Locate the cell with the specified text and output its (X, Y) center coordinate. 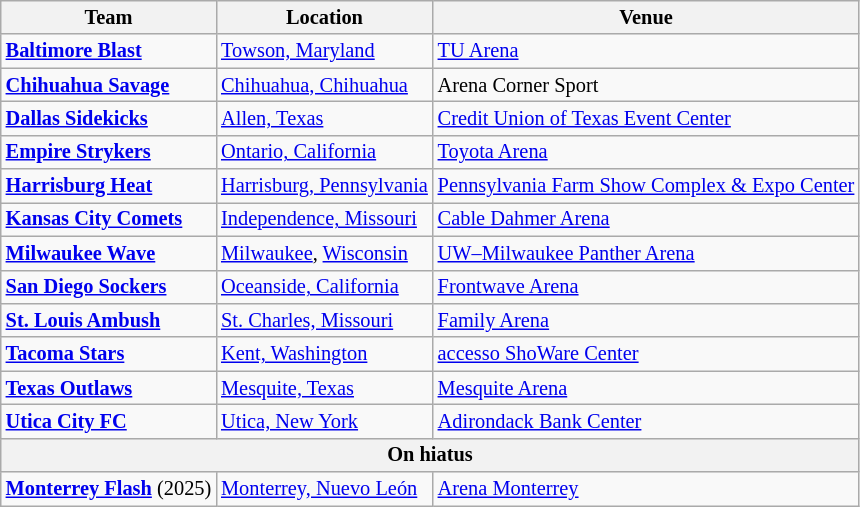
Monterrey Flash (2025) (108, 489)
Harrisburg, Pennsylvania (324, 186)
Frontwave Arena (646, 287)
Texas Outlaws (108, 388)
Mesquite Arena (646, 388)
Adirondack Bank Center (646, 421)
Kent, Washington (324, 354)
Chihuahua Savage (108, 85)
Ontario, California (324, 152)
Independence, Missouri (324, 219)
Kansas City Comets (108, 219)
Mesquite, Texas (324, 388)
Family Arena (646, 320)
Dallas Sidekicks (108, 118)
Credit Union of Texas Event Center (646, 118)
St. Charles, Missouri (324, 320)
Pennsylvania Farm Show Complex & Expo Center (646, 186)
Venue (646, 17)
Arena Corner Sport (646, 85)
Towson, Maryland (324, 51)
Oceanside, California (324, 287)
Milwaukee, Wisconsin (324, 253)
Arena Monterrey (646, 489)
Baltimore Blast (108, 51)
Location (324, 17)
Milwaukee Wave (108, 253)
Cable Dahmer Arena (646, 219)
TU Arena (646, 51)
On hiatus (430, 455)
Monterrey, Nuevo León (324, 489)
Toyota Arena (646, 152)
St. Louis Ambush (108, 320)
Tacoma Stars (108, 354)
Harrisburg Heat (108, 186)
San Diego Sockers (108, 287)
Chihuahua, Chihuahua (324, 85)
Utica, New York (324, 421)
Utica City FC (108, 421)
Team (108, 17)
Allen, Texas (324, 118)
accesso ShoWare Center (646, 354)
UW–Milwaukee Panther Arena (646, 253)
Empire Strykers (108, 152)
